Capture the cell that displays the provided text and extract its [x, y] central coordinate. 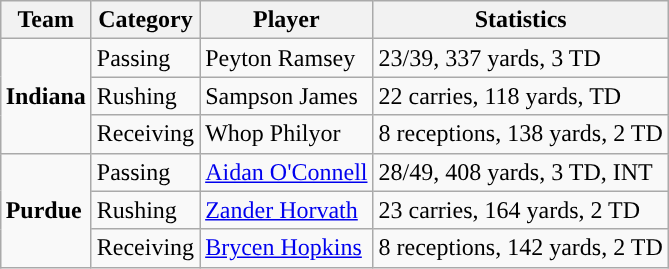
23/39, 337 yards, 3 TD [520, 58]
Indiana [46, 96]
Statistics [520, 20]
Sampson James [286, 96]
23 carries, 164 yards, 2 TD [520, 210]
Whop Philyor [286, 134]
8 receptions, 138 yards, 2 TD [520, 134]
Peyton Ramsey [286, 58]
Player [286, 20]
8 receptions, 142 yards, 2 TD [520, 248]
Zander Horvath [286, 210]
Team [46, 20]
22 carries, 118 yards, TD [520, 96]
Category [145, 20]
Brycen Hopkins [286, 248]
28/49, 408 yards, 3 TD, INT [520, 172]
Purdue [46, 210]
Aidan O'Connell [286, 172]
